Return the (x, y) coordinate for the center point of the cell that contains the specified text.  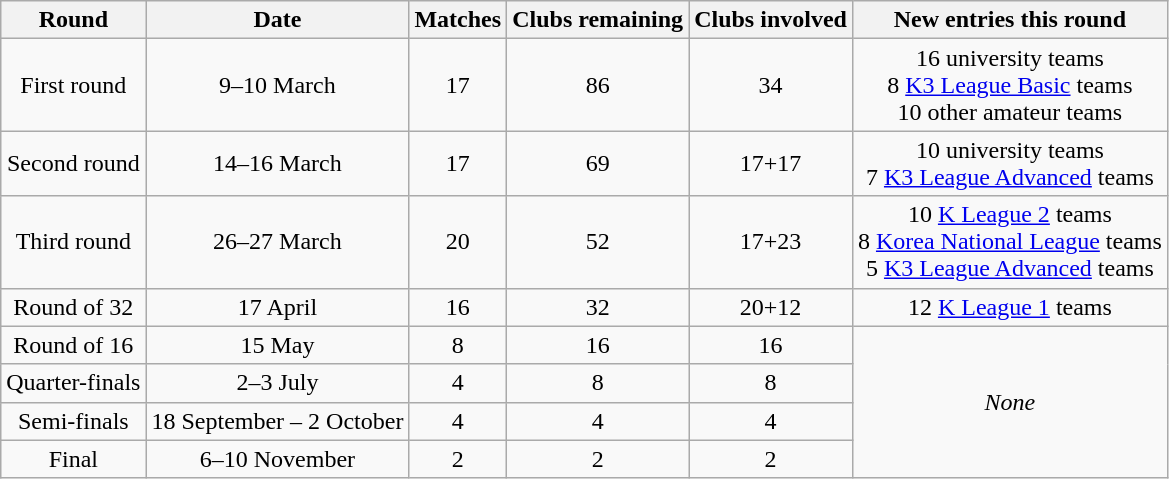
69 (598, 164)
17+23 (771, 242)
15 May (278, 345)
52 (598, 242)
Round of 32 (74, 307)
17+17 (771, 164)
20+12 (771, 307)
Semi-finals (74, 421)
26–27 March (278, 242)
9–10 March (278, 85)
2–3 July (278, 383)
Clubs involved (771, 20)
6–10 November (278, 459)
Round (74, 20)
New entries this round (1010, 20)
10 K League 2 teams8 Korea National League teams5 K3 League Advanced teams (1010, 242)
First round (74, 85)
Third round (74, 242)
20 (458, 242)
Clubs remaining (598, 20)
18 September – 2 October (278, 421)
Round of 16 (74, 345)
10 university teams7 K3 League Advanced teams (1010, 164)
34 (771, 85)
Date (278, 20)
17 April (278, 307)
Matches (458, 20)
86 (598, 85)
Final (74, 459)
Quarter-finals (74, 383)
12 K League 1 teams (1010, 307)
None (1010, 402)
32 (598, 307)
14–16 March (278, 164)
Second round (74, 164)
16 university teams8 K3 League Basic teams10 other amateur teams (1010, 85)
